Find where the given text appears and provide that cell's center as (x, y) coordinate. 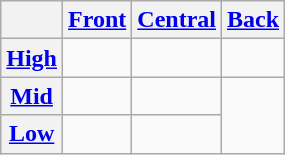
Front (98, 20)
High (32, 58)
Back (254, 20)
Central (177, 20)
Mid (32, 96)
Low (32, 134)
